Provide the (x, y) coordinate of the cell's center where the given text is located.  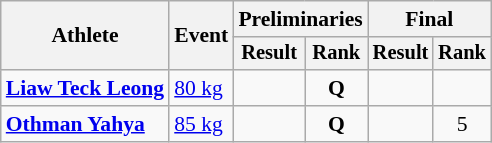
Preliminaries (300, 19)
Event (201, 36)
5 (462, 124)
85 kg (201, 124)
Athlete (85, 36)
Final (430, 19)
Liaw Teck Leong (85, 88)
80 kg (201, 88)
Othman Yahya (85, 124)
